Identify which cell holds the provided text, then report its (X, Y) central coordinate. 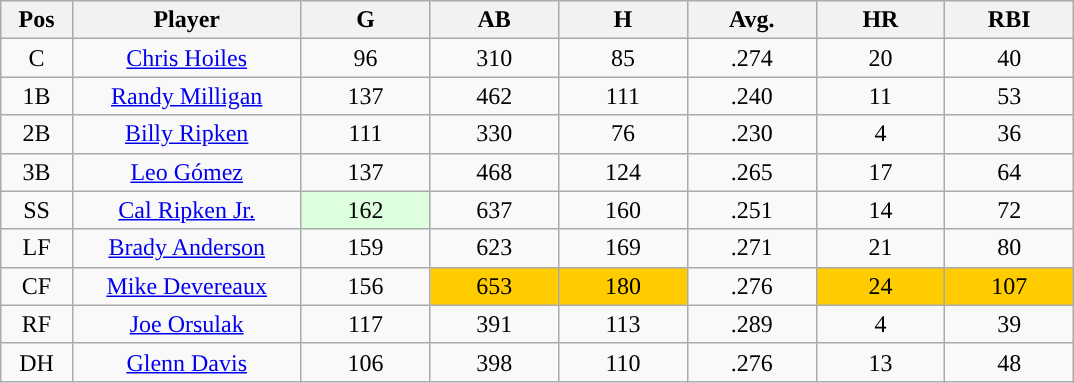
391 (494, 324)
Brady Anderson (186, 248)
Player (186, 20)
13 (880, 362)
Glenn Davis (186, 362)
76 (624, 134)
Randy Milligan (186, 96)
48 (1010, 362)
Leo Gómez (186, 172)
.274 (752, 58)
623 (494, 248)
.230 (752, 134)
Avg. (752, 20)
HR (880, 20)
1B (37, 96)
653 (494, 286)
40 (1010, 58)
Billy Ripken (186, 134)
Pos (37, 20)
.289 (752, 324)
3B (37, 172)
113 (624, 324)
310 (494, 58)
H (624, 20)
85 (624, 58)
14 (880, 210)
64 (1010, 172)
330 (494, 134)
Chris Hoiles (186, 58)
.265 (752, 172)
11 (880, 96)
124 (624, 172)
RF (37, 324)
Mike Devereaux (186, 286)
160 (624, 210)
24 (880, 286)
17 (880, 172)
180 (624, 286)
106 (366, 362)
110 (624, 362)
637 (494, 210)
.240 (752, 96)
.271 (752, 248)
39 (1010, 324)
CF (37, 286)
G (366, 20)
80 (1010, 248)
398 (494, 362)
2B (37, 134)
LF (37, 248)
RBI (1010, 20)
162 (366, 210)
156 (366, 286)
20 (880, 58)
Cal Ripken Jr. (186, 210)
107 (1010, 286)
53 (1010, 96)
36 (1010, 134)
169 (624, 248)
DH (37, 362)
96 (366, 58)
C (37, 58)
159 (366, 248)
Joe Orsulak (186, 324)
468 (494, 172)
.251 (752, 210)
SS (37, 210)
72 (1010, 210)
21 (880, 248)
AB (494, 20)
462 (494, 96)
117 (366, 324)
